Scan for the cell matching the given text and deliver its (X, Y) coordinate at center. 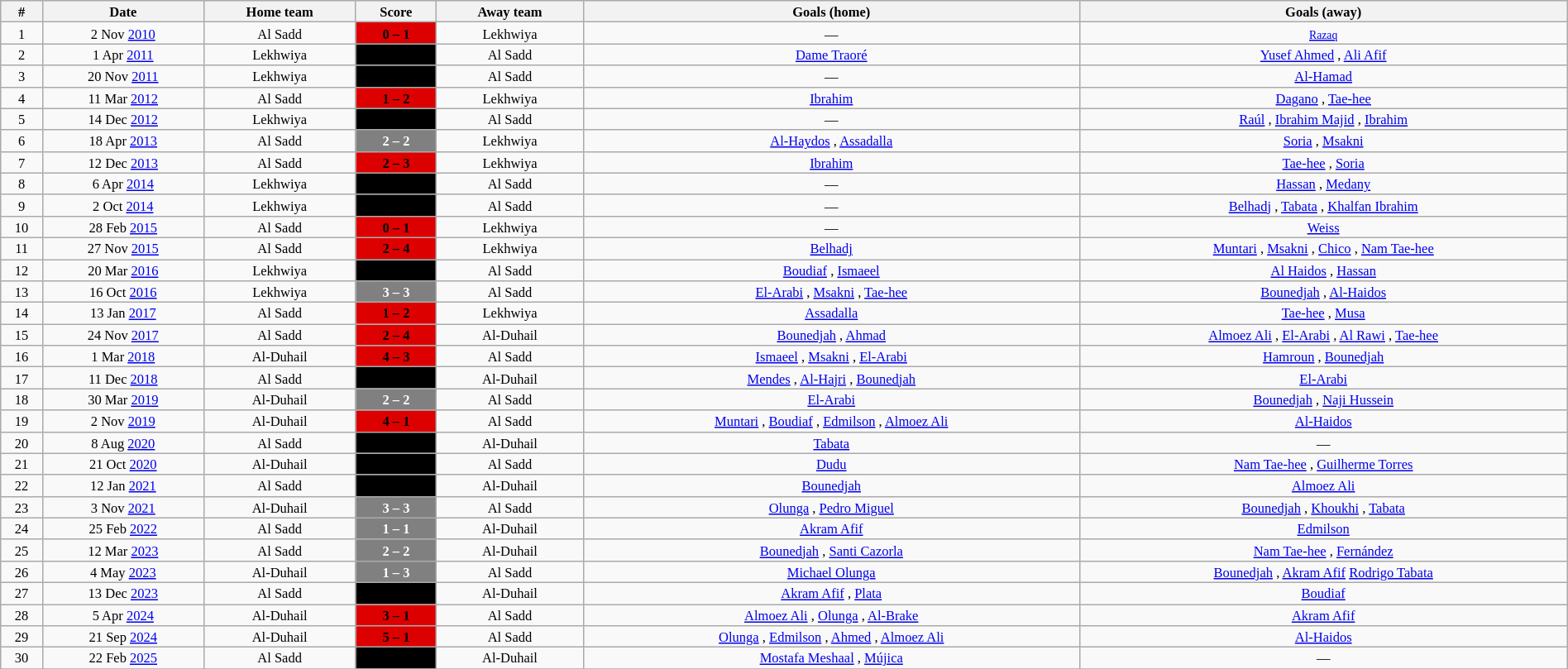
Almoez Ali , Olunga , Al-Brake (831, 614)
El-Arabi , Msakni , Tae-hee (831, 292)
21 Oct 2020 (122, 464)
2 Oct 2014 (122, 205)
Muntari , Msakni , Chico , Nam Tae-hee (1323, 248)
3 Nov 2021 (122, 507)
28 Feb 2015 (122, 227)
Olunga , Pedro Miguel (831, 507)
18 (22, 399)
24 (22, 528)
13 Jan 2017 (122, 313)
20 Nov 2011 (122, 76)
9 (22, 205)
2 – 0 (395, 658)
29 (22, 637)
8 (22, 184)
11 (22, 248)
Assadalla (831, 313)
Hamroun , Bounedjah (1323, 356)
27 Nov 2015 (122, 248)
Date (122, 12)
Yusef Ahmed , Ali Afif (1323, 55)
Almoez Ali , El-Arabi , Al Rawi , Tae-hee (1323, 335)
12 Jan 2021 (122, 485)
5 Apr 2024 (122, 614)
24 Nov 2017 (122, 335)
Dudu (831, 464)
11 Mar 2012 (122, 98)
1 (22, 33)
Dagano , Tae-hee (1323, 98)
Bounedjah , Khoukhi , Tabata (1323, 507)
16 (22, 356)
Muntari , Boudiaf , Edmilson , Almoez Ali (831, 421)
20 Mar 2016 (122, 270)
22 Feb 2025 (122, 658)
5 (22, 119)
Al-Hamad (1323, 76)
Nam Tae-hee , Fernández (1323, 550)
21 (22, 464)
Michael Olunga (831, 571)
Belhadj , Tabata , Khalfan Ibrahim (1323, 205)
Score (395, 12)
Tae-hee , Soria (1323, 162)
14 (22, 313)
28 (22, 614)
Goals (away) (1323, 12)
30 (22, 658)
22 (22, 485)
16 Oct 2016 (122, 292)
4 May 2023 (122, 571)
12 Dec 2013 (122, 162)
Home team (280, 12)
17 (22, 378)
1 Mar 2018 (122, 356)
13 (22, 292)
Bounedjah , Naji Hussein (1323, 399)
Hassan , Medany (1323, 184)
14 Dec 2012 (122, 119)
25 (22, 550)
30 Mar 2019 (122, 399)
10 (22, 227)
Boudiaf (1323, 593)
Tae-hee , Musa (1323, 313)
12 Mar 2023 (122, 550)
25 Feb 2022 (122, 528)
Bounedjah , Akram Afif Rodrigo Tabata (1323, 571)
15 (22, 335)
Away team (510, 12)
6 Apr 2014 (122, 184)
2 Nov 2019 (122, 421)
Olunga , Edmilson , Ahmed , Almoez Ali (831, 637)
27 (22, 593)
Boudiaf , Ismaeel (831, 270)
Almoez Ali (1323, 485)
Edmilson (1323, 528)
Goals (home) (831, 12)
20 (22, 442)
Bounedjah , Santi Cazorla (831, 550)
1 Apr 2011 (122, 55)
12 (22, 270)
Nam Tae-hee , Guilherme Torres (1323, 464)
13 Dec 2023 (122, 593)
Bounedjah (831, 485)
Razaq (1323, 33)
4 (22, 98)
Mostafa Meshaal , Mújica (831, 658)
Bounedjah , Al-Haidos (1323, 292)
Raúl , Ibrahim Majid , Ibrahim (1323, 119)
Al Haidos , Hassan (1323, 270)
19 (22, 421)
Dame Traoré (831, 55)
26 (22, 571)
Weiss (1323, 227)
6 (22, 141)
21 Sep 2024 (122, 637)
7 (22, 162)
Ismaeel , Msakni , El-Arabi (831, 356)
18 Apr 2013 (122, 141)
8 Aug 2020 (122, 442)
Bounedjah , Ahmad (831, 335)
Mendes , Al-Hajri , Bounedjah (831, 378)
4 – 1 (395, 421)
Akram Afif , Plata (831, 593)
1 – 0 (395, 442)
1 – 1 (395, 528)
Belhadj (831, 248)
5 – 1 (395, 637)
Tabata (831, 442)
3 (22, 76)
2 Nov 2010 (122, 33)
0 – 2 (395, 184)
23 (22, 507)
4 – 3 (395, 356)
Soria , Msakni (1323, 141)
2 (22, 55)
Al-Haydos , Assadalla (831, 141)
11 Dec 2018 (122, 378)
# (22, 12)
